Search for the cell housing the specified text and yield its [x, y] center coordinate. 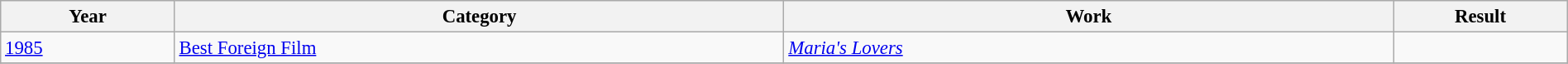
Best Foreign Film [480, 48]
1985 [88, 48]
Year [88, 17]
Category [480, 17]
Work [1088, 17]
Result [1480, 17]
Maria's Lovers [1088, 48]
